Find where the given text appears and provide that cell's center as [x, y] coordinate. 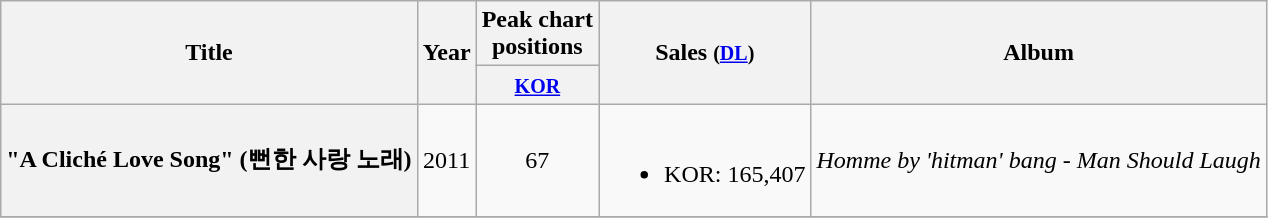
67 [537, 160]
Title [209, 52]
Album [1038, 52]
Sales (DL) [705, 52]
Year [446, 52]
"A Cliché Love Song" (뻔한 사랑 노래) [209, 160]
Homme by 'hitman' bang - Man Should Laugh [1038, 160]
KOR [537, 85]
KOR: 165,407 [705, 160]
Peak chart positions [537, 34]
2011 [446, 160]
